Detect which cell encompasses the target text, then output its (X, Y) center coordinate. 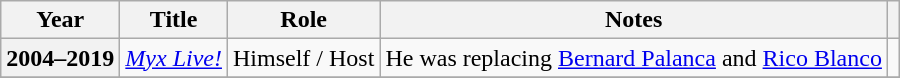
2004–2019 (60, 58)
Notes (634, 20)
Myx Live! (174, 58)
Himself / Host (303, 58)
Role (303, 20)
Title (174, 20)
He was replacing Bernard Palanca and Rico Blanco (634, 58)
Year (60, 20)
